Determine the [x, y] coordinate at the center of the cell enclosing the given text.  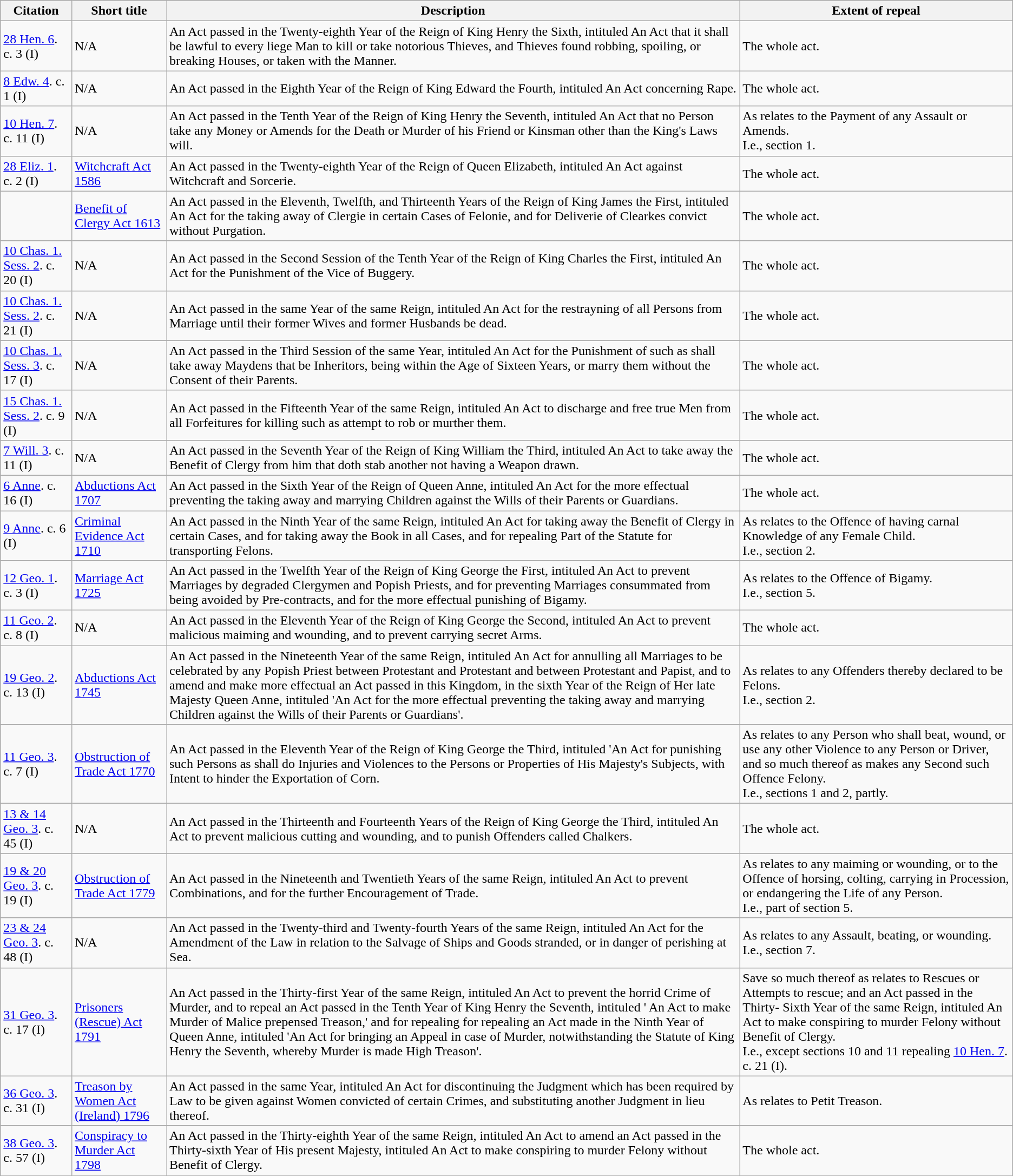
Obstruction of Trade Act 1779 [119, 885]
28 Hen. 6. c. 3 (I) [36, 46]
11 Geo. 3. c. 7 (I) [36, 764]
Benefit of Clergy Act 1613 [119, 216]
Obstruction of Trade Act 1770 [119, 764]
23 & 24 Geo. 3. c. 48 (I) [36, 943]
An Act passed in the Twenty-eighth Year of the Reign of Queen Elizabeth, intituled An Act against Witchcraft and Sorcerie. [453, 173]
Witchcraft Act 1586 [119, 173]
Criminal Evidence Act 1710 [119, 536]
As relates to the Offence of having carnal Knowledge of any Female Child.I.e., section 2. [876, 536]
Citation [36, 11]
19 Geo. 2. c. 13 (I) [36, 685]
36 Geo. 3. c. 31 (I) [36, 1101]
38 Geo. 3. c. 57 (I) [36, 1151]
As relates to any Offenders thereby declared to be Felons.I.e., section 2. [876, 685]
Treason by Women Act (Ireland) 1796 [119, 1101]
10 Hen. 7. c. 11 (I) [36, 131]
As relates to any Assault, beating, or wounding.I.e., section 7. [876, 943]
Description [453, 11]
Abductions Act 1745 [119, 685]
13 & 14 Geo. 3. c. 45 (I) [36, 829]
10 Chas. 1. Sess. 2. c. 21 (I) [36, 316]
15 Chas. 1. Sess. 2. c. 9 (I) [36, 415]
31 Geo. 3. c. 17 (I) [36, 1022]
As relates to the Offence of Bigamy.I.e., section 5. [876, 586]
As relates to the Payment of any Assault or Amends.I.e., section 1. [876, 131]
6 Anne. c. 16 (I) [36, 492]
Conspiracy to Murder Act 1798 [119, 1151]
Abductions Act 1707 [119, 492]
10 Chas. 1. Sess. 3. c. 17 (I) [36, 365]
Prisoners (Rescue) Act 1791 [119, 1022]
Short title [119, 11]
19 & 20 Geo. 3. c. 19 (I) [36, 885]
10 Chas. 1. Sess. 2. c. 20 (I) [36, 266]
9 Anne. c. 6 (I) [36, 536]
8 Edw. 4. c. 1 (I) [36, 89]
Extent of repeal [876, 11]
As relates to Petit Treason. [876, 1101]
11 Geo. 2. c. 8 (I) [36, 628]
Marriage Act 1725 [119, 586]
7 Will. 3. c. 11 (I) [36, 458]
28 Eliz. 1. c. 2 (I) [36, 173]
An Act passed in the Eighth Year of the Reign of King Edward the Fourth, intituled An Act concerning Rape. [453, 89]
12 Geo. 1. c. 3 (I) [36, 586]
